Capture the cell that displays the provided text and extract its (x, y) central coordinate. 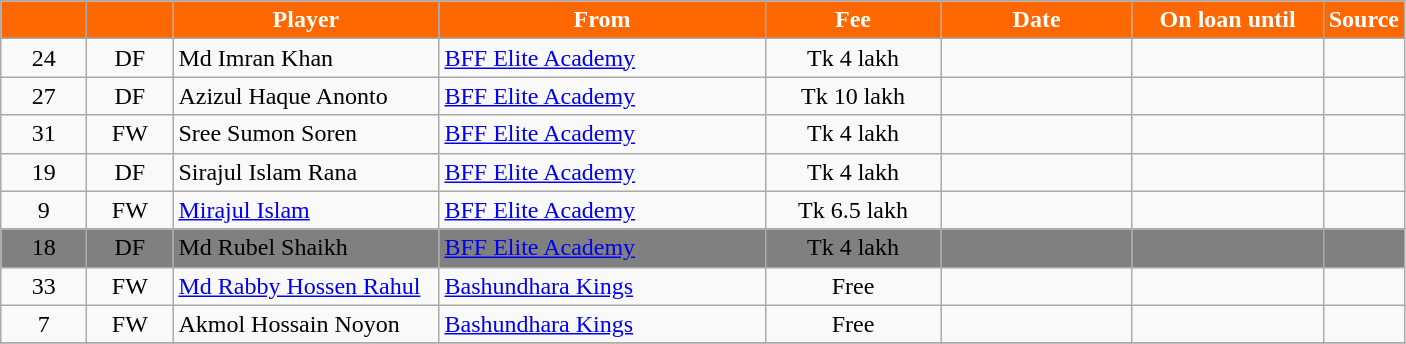
9 (44, 210)
Akmol Hossain Noyon (306, 324)
Tk 10 lakh (853, 96)
Tk 6.5 lakh (853, 210)
7 (44, 324)
Md Rubel Shaikh (306, 248)
18 (44, 248)
Player (306, 20)
Sirajul Islam Rana (306, 172)
27 (44, 96)
31 (44, 134)
Mirajul Islam (306, 210)
Date (1036, 20)
From (602, 20)
19 (44, 172)
Fee (853, 20)
On loan until (1228, 20)
Source (1364, 20)
Md Imran Khan (306, 58)
Azizul Haque Anonto (306, 96)
33 (44, 286)
24 (44, 58)
Sree Sumon Soren (306, 134)
Md Rabby Hossen Rahul (306, 286)
